Scan for the cell matching the given text and deliver its (X, Y) coordinate at center. 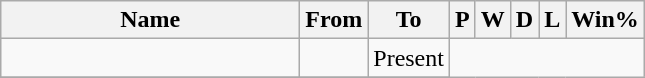
L (552, 20)
Present (409, 58)
Name (150, 20)
From (334, 20)
Win% (606, 20)
W (492, 20)
D (524, 20)
To (409, 20)
P (462, 20)
